For the text-containing cell, return its midpoint in (X, Y) coordinate format. 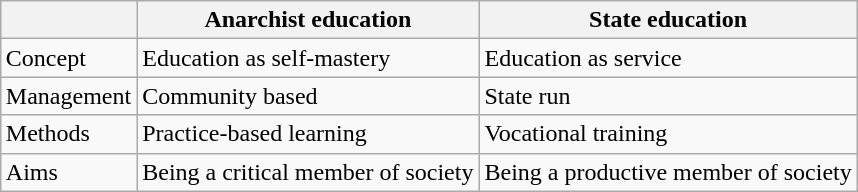
Practice-based learning (308, 134)
State run (668, 96)
Management (68, 96)
Being a productive member of society (668, 172)
Being a critical member of society (308, 172)
State education (668, 20)
Vocational training (668, 134)
Aims (68, 172)
Methods (68, 134)
Education as service (668, 58)
Anarchist education (308, 20)
Education as self-mastery (308, 58)
Community based (308, 96)
Concept (68, 58)
